Provide the (X, Y) coordinate of the cell's center where the given text is located.  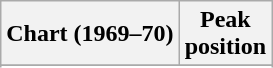
Chart (1969–70) (90, 34)
Peakposition (225, 34)
